Provide the (x, y) coordinate of the cell's center where the given text is located.  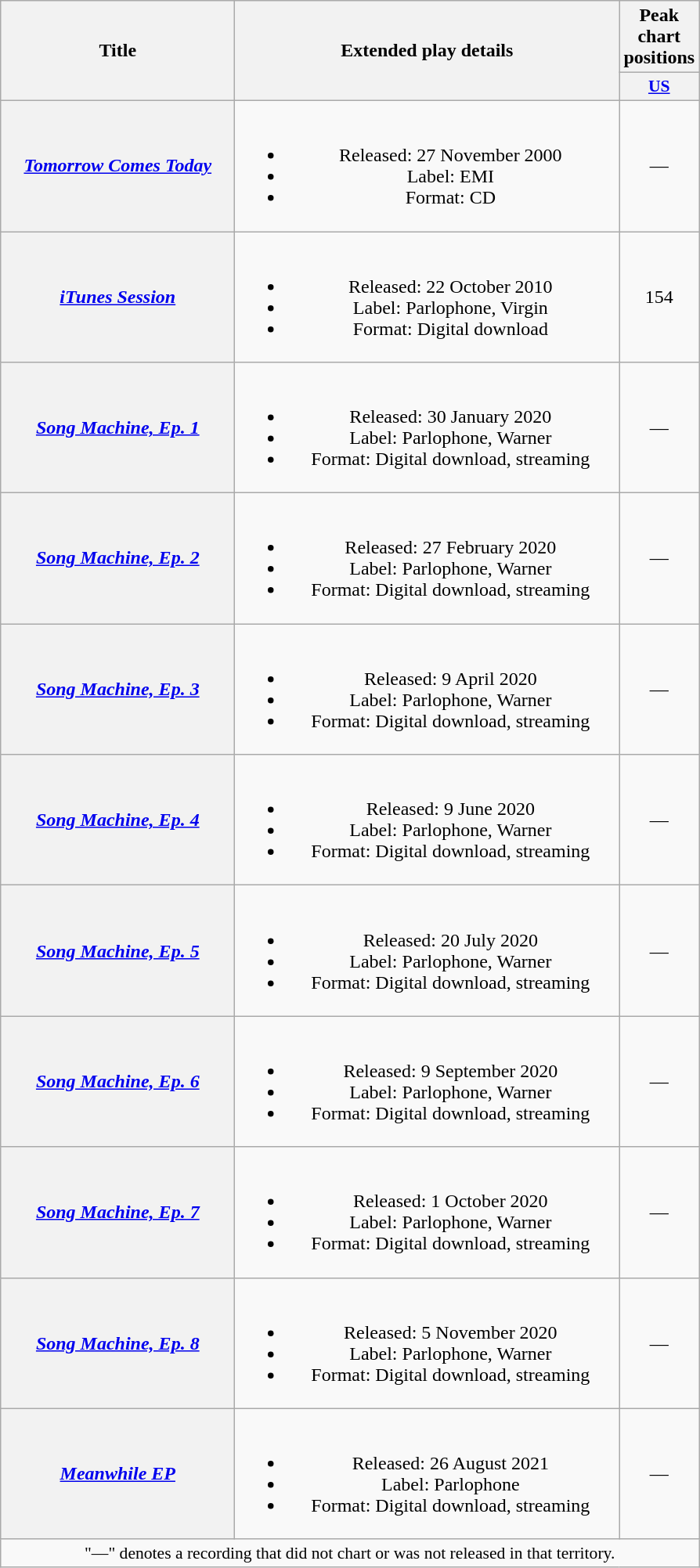
Released: 22 October 2010Label: Parlophone, VirginFormat: Digital download (428, 297)
Released: 27 November 2000 Label: EMIFormat: CD (428, 166)
Song Machine, Ep. 2 (117, 559)
Released: 20 July 2020Label: Parlophone, WarnerFormat: Digital download, streaming (428, 950)
Released: 9 September 2020Label: Parlophone, WarnerFormat: Digital download, streaming (428, 1082)
Tomorrow Comes Today (117, 166)
Peak chart positions (659, 37)
154 (659, 297)
Song Machine, Ep. 5 (117, 950)
Song Machine, Ep. 4 (117, 820)
Released: 30 January 2020Label: Parlophone, WarnerFormat: Digital download, streaming (428, 427)
Released: 27 February 2020Label: Parlophone, WarnerFormat: Digital download, streaming (428, 559)
Meanwhile EP (117, 1473)
Released: 9 April 2020Label: Parlophone, WarnerFormat: Digital download, streaming (428, 689)
Title (117, 51)
Song Machine, Ep. 8 (117, 1343)
Song Machine, Ep. 6 (117, 1082)
Song Machine, Ep. 7 (117, 1212)
Released: 1 October 2020Label: Parlophone, WarnerFormat: Digital download, streaming (428, 1212)
Extended play details (428, 51)
"—" denotes a recording that did not chart or was not released in that territory. (350, 1553)
iTunes Session (117, 297)
Song Machine, Ep. 3 (117, 689)
Song Machine, Ep. 1 (117, 427)
Released: 9 June 2020Label: Parlophone, WarnerFormat: Digital download, streaming (428, 820)
Released: 26 August 2021Label: ParlophoneFormat: Digital download, streaming (428, 1473)
Released: 5 November 2020Label: Parlophone, WarnerFormat: Digital download, streaming (428, 1343)
US (659, 87)
